Pinpoint the cell where the given text exists, returning its [X, Y] midpoint coordinate. 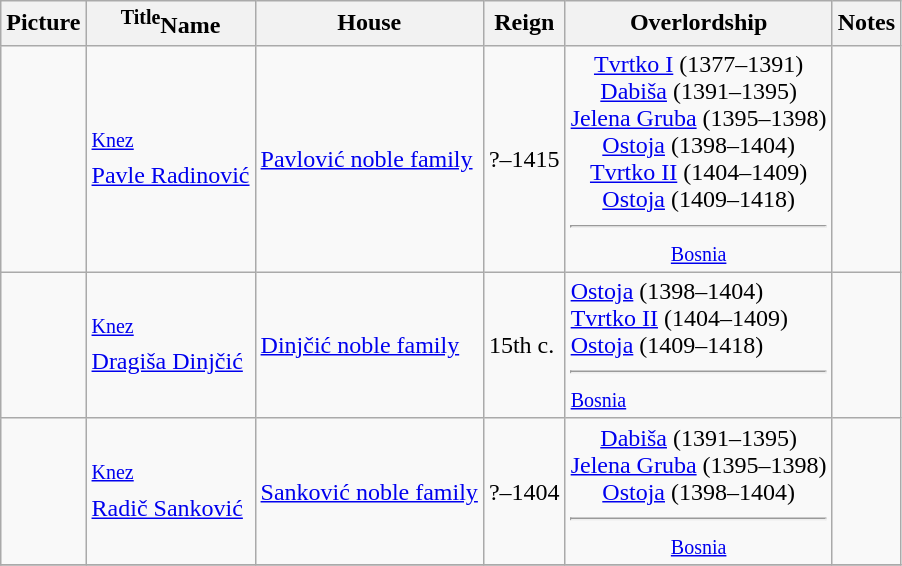
Picture [44, 24]
House [369, 24]
?–1404 [524, 491]
KnezPavle Radinović [170, 158]
Tvrtko I (1377–1391)Dabiša (1391–1395)Jelena Gruba (1395–1398)Ostoja (1398–1404)Tvrtko II (1404–1409)Ostoja (1409–1418)Bosnia [698, 158]
Overlordship [698, 24]
15th c. [524, 345]
Pavlović noble family [369, 158]
KnezRadič Sanković [170, 491]
KnezDragiša Dinjčić [170, 345]
Ostoja (1398–1404)Tvrtko II (1404–1409)Ostoja (1409–1418) Bosnia [698, 345]
Reign [524, 24]
Dinjčić noble family [369, 345]
Notes [866, 24]
Sanković noble family [369, 491]
TitleName [170, 24]
Dabiša (1391–1395)Jelena Gruba (1395–1398)Ostoja (1398–1404)Bosnia [698, 491]
?–1415 [524, 158]
